Locate the cell with the specified text and output its (x, y) center coordinate. 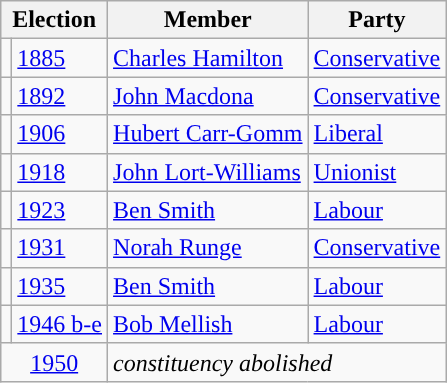
Norah Runge (208, 248)
1931 (60, 248)
Hubert Carr-Gomm (208, 134)
1885 (60, 58)
Election (54, 20)
1935 (60, 286)
1923 (60, 210)
John Lort-Williams (208, 172)
1918 (60, 172)
Unionist (377, 172)
Member (208, 20)
constituency abolished (277, 362)
Bob Mellish (208, 324)
1946 b-e (60, 324)
Charles Hamilton (208, 58)
Liberal (377, 134)
Party (377, 20)
1906 (60, 134)
1892 (60, 96)
1950 (54, 362)
John Macdona (208, 96)
